Output the (x, y) coordinate of the center of the cell containing the given text.  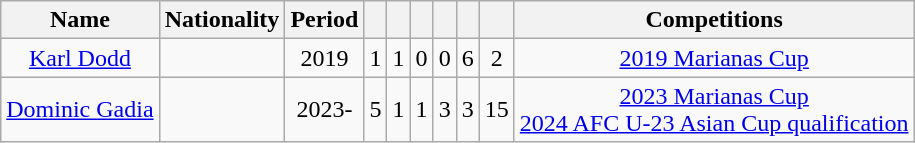
15 (496, 110)
2019 (324, 58)
2 (496, 58)
Name (80, 20)
2023 Marianas Cup2024 AFC U-23 Asian Cup qualification (714, 110)
Nationality (222, 20)
5 (376, 110)
2019 Marianas Cup (714, 58)
Dominic Gadia (80, 110)
Karl Dodd (80, 58)
Competitions (714, 20)
6 (468, 58)
Period (324, 20)
2023- (324, 110)
